Search for the cell housing the specified text and yield its (X, Y) center coordinate. 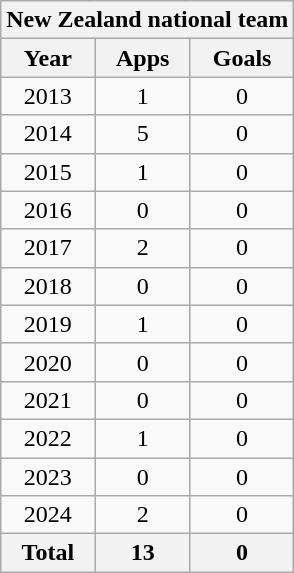
Year (48, 58)
5 (142, 134)
2014 (48, 134)
Total (48, 553)
2022 (48, 438)
2021 (48, 400)
2017 (48, 248)
2024 (48, 515)
2019 (48, 324)
2018 (48, 286)
2020 (48, 362)
Goals (242, 58)
2016 (48, 210)
Apps (142, 58)
2013 (48, 96)
2015 (48, 172)
New Zealand national team (148, 20)
2023 (48, 477)
13 (142, 553)
